Find where the given text appears and provide that cell's center as [x, y] coordinate. 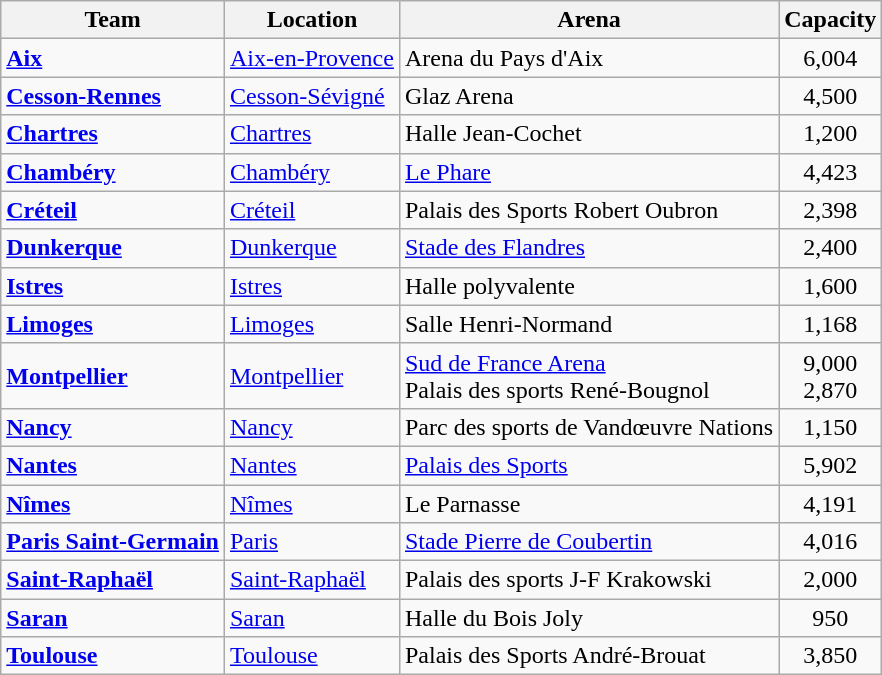
Arena [588, 20]
Parc des sports de Vandœuvre Nations [588, 427]
Arena du Pays d'Aix [588, 58]
4,016 [830, 542]
2,400 [830, 248]
1,168 [830, 324]
950 [830, 618]
2,398 [830, 210]
Palais des sports J-F Krakowski [588, 580]
Stade des Flandres [588, 248]
Aix [113, 58]
Sud de France ArenaPalais des sports René-Bougnol [588, 376]
Le Parnasse [588, 503]
2,000 [830, 580]
4,191 [830, 503]
Palais des Sports [588, 465]
Location [312, 20]
Paris [312, 542]
Le Phare [588, 172]
Halle Jean-Cochet [588, 134]
Aix-en-Provence [312, 58]
9,0002,870 [830, 376]
Capacity [830, 20]
Glaz Arena [588, 96]
6,004 [830, 58]
Palais des Sports André-Brouat [588, 656]
Halle du Bois Joly [588, 618]
4,423 [830, 172]
Palais des Sports Robert Oubron [588, 210]
5,902 [830, 465]
Team [113, 20]
Stade Pierre de Coubertin [588, 542]
Halle polyvalente [588, 286]
3,850 [830, 656]
1,200 [830, 134]
Salle Henri-Normand [588, 324]
4,500 [830, 96]
Cesson-Rennes [113, 96]
Paris Saint-Germain [113, 542]
Cesson-Sévigné [312, 96]
1,150 [830, 427]
1,600 [830, 286]
